Return [x, y] of the center of cell containing provided text 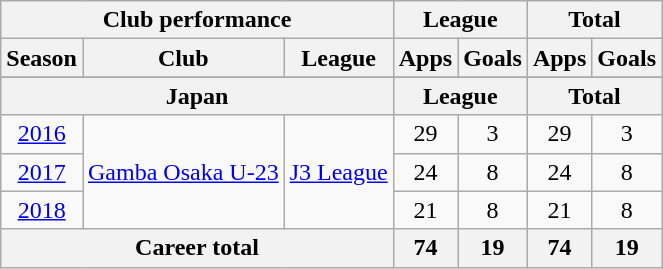
2018 [42, 210]
Season [42, 58]
2017 [42, 172]
J3 League [338, 172]
Japan [197, 96]
Career total [197, 248]
Gamba Osaka U-23 [183, 172]
2016 [42, 134]
Club [183, 58]
Club performance [197, 20]
